Extract the (x, y) coordinate from the center of the cell holding the provided text.  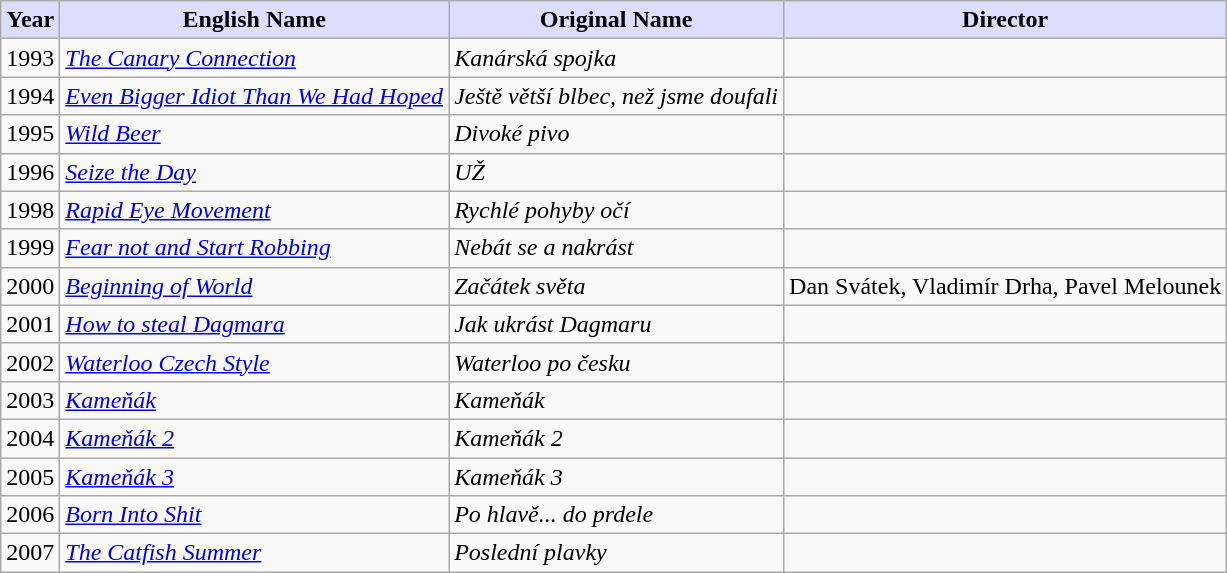
1995 (30, 134)
Even Bigger Idiot Than We Had Hoped (254, 96)
Po hlavě... do prdele (616, 515)
Year (30, 20)
Waterloo po česku (616, 362)
1994 (30, 96)
How to steal Dagmara (254, 324)
Kanárská spojka (616, 58)
Original Name (616, 20)
Beginning of World (254, 286)
Poslední plavky (616, 553)
Seize the Day (254, 172)
Director (1006, 20)
Ještě větší blbec, než jsme doufali (616, 96)
Dan Svátek, Vladimír Drha, Pavel Melounek (1006, 286)
2001 (30, 324)
UŽ (616, 172)
1998 (30, 210)
2006 (30, 515)
Born Into Shit (254, 515)
2004 (30, 438)
Divoké pivo (616, 134)
1999 (30, 248)
2002 (30, 362)
The Catfish Summer (254, 553)
Nebát se a nakrást (616, 248)
Waterloo Czech Style (254, 362)
The Canary Connection (254, 58)
English Name (254, 20)
Jak ukrást Dagmaru (616, 324)
1996 (30, 172)
Rychlé pohyby očí (616, 210)
Rapid Eye Movement (254, 210)
2005 (30, 477)
2003 (30, 400)
Fear not and Start Robbing (254, 248)
Začátek světa (616, 286)
2000 (30, 286)
1993 (30, 58)
2007 (30, 553)
Wild Beer (254, 134)
